Output the (x, y) coordinate of the center of the cell containing the given text.  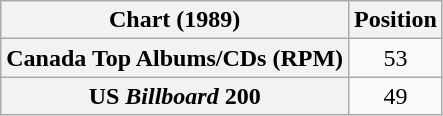
US Billboard 200 (175, 96)
Chart (1989) (175, 20)
Canada Top Albums/CDs (RPM) (175, 58)
49 (396, 96)
53 (396, 58)
Position (396, 20)
